Determine the (x, y) coordinate at the center of the cell enclosing the given text.  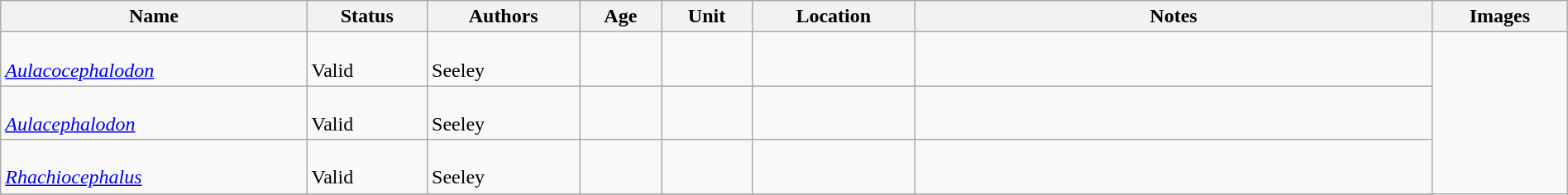
Unit (706, 17)
Name (154, 17)
Notes (1173, 17)
Status (367, 17)
Age (620, 17)
Rhachiocephalus (154, 167)
Authors (504, 17)
Location (834, 17)
Images (1500, 17)
Aulacocephalodon (154, 59)
Aulacephalodon (154, 112)
